Identify which cell holds the provided text, then report its [x, y] central coordinate. 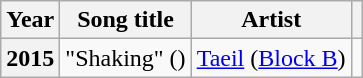
Song title [126, 20]
Artist [271, 20]
Taeil (Block B) [271, 58]
"Shaking" () [126, 58]
Year [30, 20]
2015 [30, 58]
